Detect which cell encompasses the target text, then output its [x, y] center coordinate. 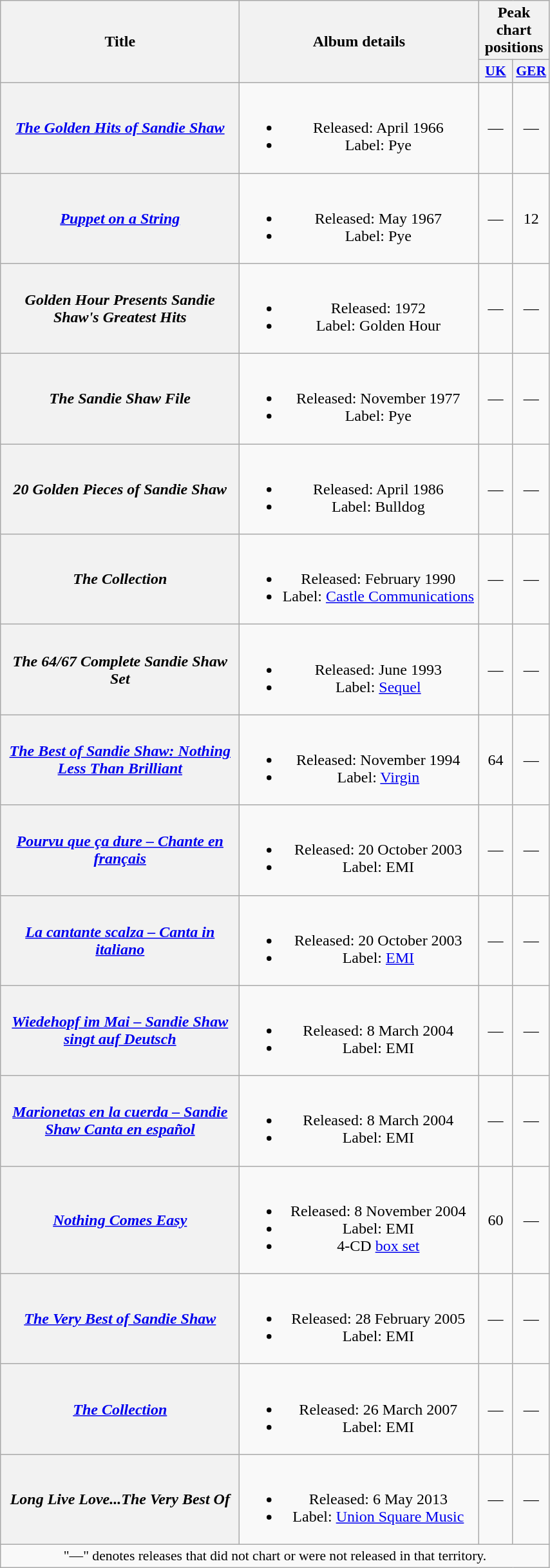
Marionetas en la cuerda – Sandie Shaw Canta en español [120, 1121]
Released: 6 May 2013Label: Union Square Music [359, 1499]
Released: November 1977Label: Pye [359, 399]
Golden Hour Presents Sandie Shaw's Greatest Hits [120, 309]
La cantante scalza – Canta in italiano [120, 940]
The 64/67 Complete Sandie Shaw Set [120, 670]
Pourvu que ça dure – Chante en français [120, 850]
The Sandie Shaw File [120, 399]
Album details [359, 42]
The Golden Hits of Sandie Shaw [120, 128]
Long Live Love...The Very Best Of [120, 1499]
60 [496, 1219]
UK [496, 72]
Peak chart positions [514, 30]
Released: 28 February 2005Label: EMI [359, 1319]
Released: November 1994Label: Virgin [359, 760]
20 Golden Pieces of Sandie Shaw [120, 489]
Nothing Comes Easy [120, 1219]
"—" denotes releases that did not chart or were not released in that territory. [275, 1556]
64 [496, 760]
Released: 8 November 2004Label: EMI4-CD box set [359, 1219]
Title [120, 42]
Released: June 1993Label: Sequel [359, 670]
Released: 1972Label: Golden Hour [359, 309]
12 [531, 218]
The Very Best of Sandie Shaw [120, 1319]
Released: May 1967Label: Pye [359, 218]
GER [531, 72]
The Best of Sandie Shaw: Nothing Less Than Brilliant [120, 760]
Wiedehopf im Mai – Sandie Shaw singt auf Deutsch [120, 1031]
Released: February 1990Label: Castle Communications [359, 579]
Released: April 1986Label: Bulldog [359, 489]
Released: 26 March 2007Label: EMI [359, 1409]
Released: April 1966Label: Pye [359, 128]
Puppet on a String [120, 218]
